Scan for the cell matching the given text and deliver its (X, Y) coordinate at center. 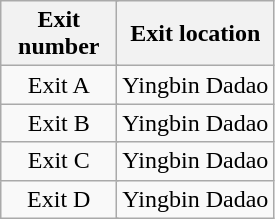
Exit A (59, 85)
Exit C (59, 161)
Exit number (59, 34)
Exit B (59, 123)
Exit D (59, 199)
Exit location (196, 34)
